Return the [X, Y] coordinate for the center point of the cell that contains the specified text.  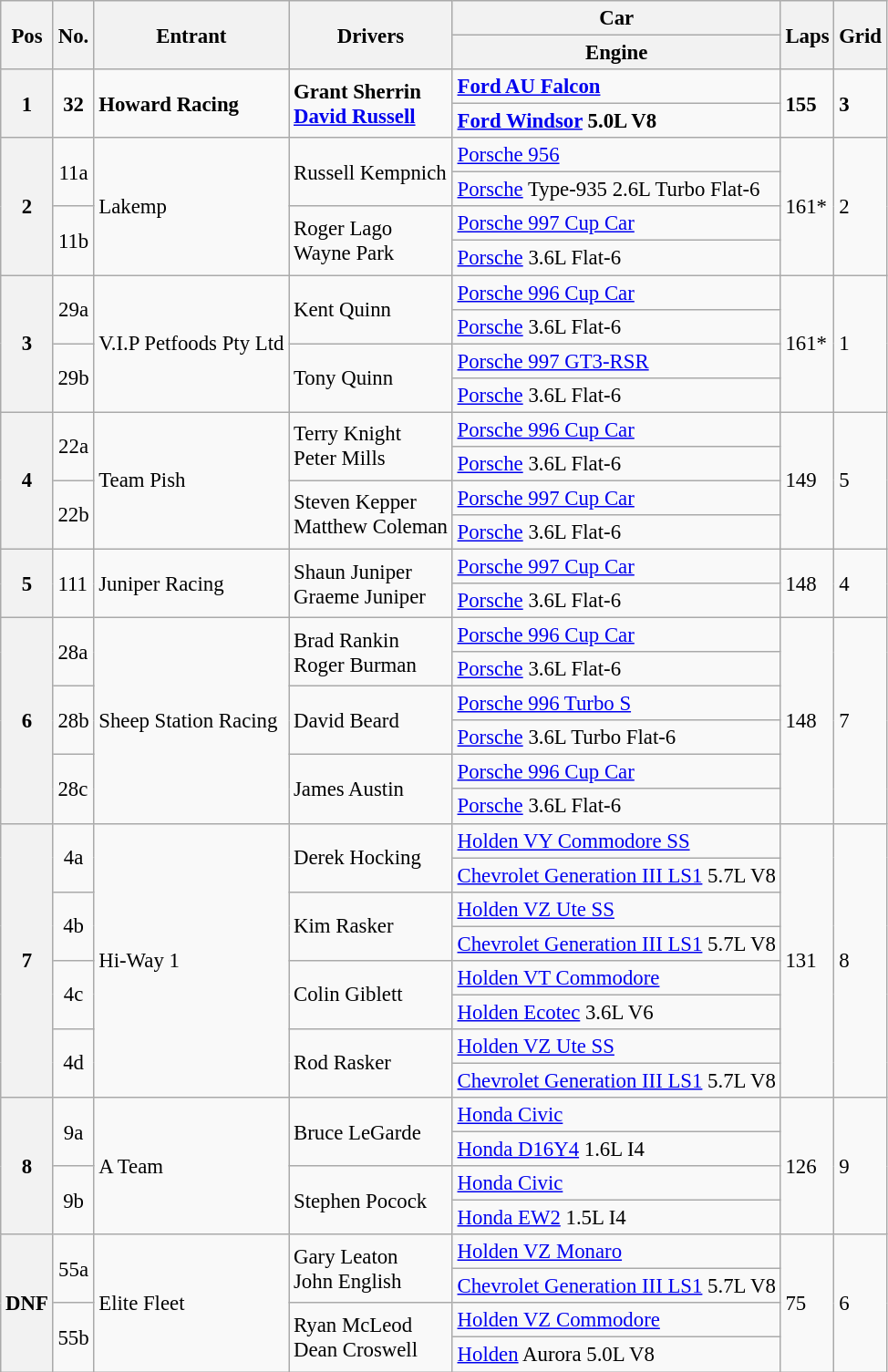
9 [861, 1166]
Juniper Racing [191, 583]
Porsche 996 Turbo S [616, 704]
Ford Windsor 5.0L V8 [616, 121]
Team Pish [191, 480]
Hi-Way 1 [191, 961]
Car [616, 18]
Grid [861, 35]
131 [808, 961]
V.I.P Petfoods Pty Ltd [191, 344]
22b [73, 514]
Ford AU Falcon [616, 87]
No. [73, 35]
Porsche 956 [616, 155]
Sheep Station Racing [191, 721]
29a [73, 310]
Roger LagoWayne Park [371, 241]
Howard Racing [191, 104]
28a [73, 653]
Entrant [191, 35]
Holden Aurora 5.0L V8 [616, 1355]
Holden VY Commodore SS [616, 841]
155 [808, 104]
75 [808, 1303]
126 [808, 1166]
Kim Rasker [371, 926]
Honda EW2 1.5L I4 [616, 1218]
Pos [27, 35]
Rod Rasker [371, 1063]
28c [73, 789]
Porsche 3.6L Turbo Flat-6 [616, 738]
Drivers [371, 35]
David Beard [371, 720]
4c [73, 995]
55a [73, 1269]
4a [73, 857]
Holden Ecotec 3.6L V6 [616, 1012]
Stephen Pocock [371, 1200]
11b [73, 241]
22a [73, 447]
9a [73, 1132]
Ryan McLeodDean Croswell [371, 1338]
Engine [616, 53]
4b [73, 926]
Gary LeatonJohn English [371, 1269]
Russell Kempnich [371, 171]
4d [73, 1063]
Grant SherrinDavid Russell [371, 104]
Elite Fleet [191, 1303]
Porsche 997 GT3-RSR [616, 361]
Lakemp [191, 206]
DNF [27, 1303]
A Team [191, 1166]
Holden VZ Monaro [616, 1252]
Laps [808, 35]
Bruce LeGarde [371, 1132]
55b [73, 1338]
Derek Hocking [371, 857]
Porsche Type-935 2.6L Turbo Flat-6 [616, 190]
Holden VT Commodore [616, 978]
Shaun JuniperGraeme Juniper [371, 583]
Steven KepperMatthew Coleman [371, 514]
11a [73, 171]
9b [73, 1200]
111 [73, 583]
Tony Quinn [371, 377]
Colin Giblett [371, 995]
Terry KnightPeter Mills [371, 447]
32 [73, 104]
Kent Quinn [371, 310]
Honda D16Y4 1.6L I4 [616, 1150]
29b [73, 377]
149 [808, 480]
James Austin [371, 789]
Brad RankinRoger Burman [371, 653]
28b [73, 720]
Holden VZ Commodore [616, 1321]
